Locate the cell with the specified text and output its [x, y] center coordinate. 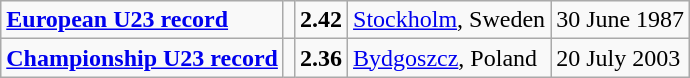
30 June 1987 [620, 20]
2.36 [320, 58]
20 July 2003 [620, 58]
Stockholm, Sweden [450, 20]
Bydgoszcz, Poland [450, 58]
2.42 [320, 20]
European U23 record [142, 20]
Championship U23 record [142, 58]
